Detect which cell encompasses the target text, then output its [X, Y] center coordinate. 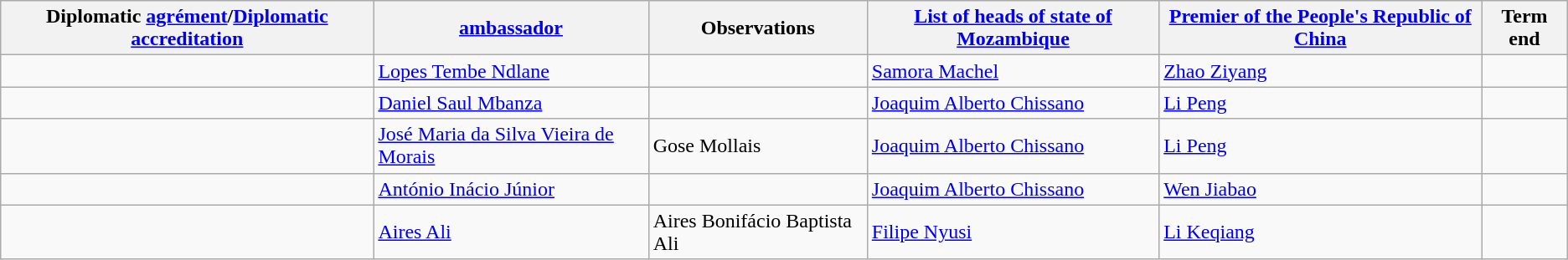
Zhao Ziyang [1320, 71]
António Inácio Júnior [511, 189]
Term end [1524, 28]
Filipe Nyusi [1013, 232]
Daniel Saul Mbanza [511, 103]
Diplomatic agrément/Diplomatic accreditation [188, 28]
ambassador [511, 28]
Premier of the People's Republic of China [1320, 28]
José Maria da Silva Vieira de Morais [511, 145]
Wen Jiabao [1320, 189]
Li Keqiang [1320, 232]
Lopes Tembe Ndlane [511, 71]
Aires Ali [511, 232]
Observations [757, 28]
Aires Bonifácio Baptista Ali [757, 232]
List of heads of state of Mozambique [1013, 28]
Gose Mollais [757, 145]
Samora Machel [1013, 71]
